Search for the cell housing the specified text and yield its (X, Y) center coordinate. 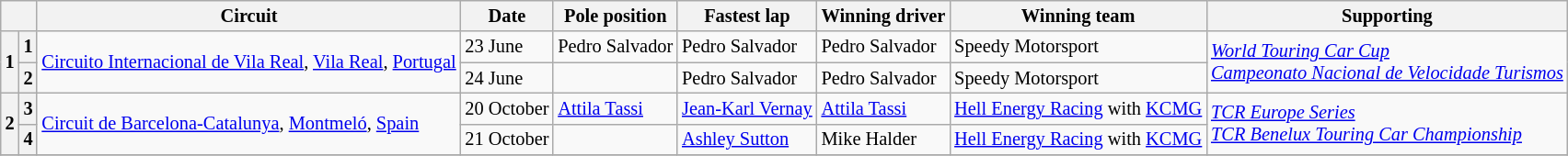
Circuit (248, 16)
21 October (508, 139)
Circuit de Barcelona-Catalunya, Montmeló, Spain (248, 123)
Ashley Sutton (747, 139)
Pole position (615, 16)
Winning driver (883, 16)
4 (29, 139)
Jean-Karl Vernay (747, 108)
TCR Europe SeriesTCR Benelux Touring Car Championship (1388, 123)
Fastest lap (747, 16)
20 October (508, 108)
Winning team (1078, 16)
Supporting (1388, 16)
Circuito Internacional de Vila Real, Vila Real, Portugal (248, 62)
23 June (508, 47)
World Touring Car CupCampeonato Nacional de Velocidade Turismos (1388, 62)
Date (508, 16)
24 June (508, 78)
3 (29, 108)
Mike Halder (883, 139)
